Pinpoint the cell where the given text exists, returning its (x, y) midpoint coordinate. 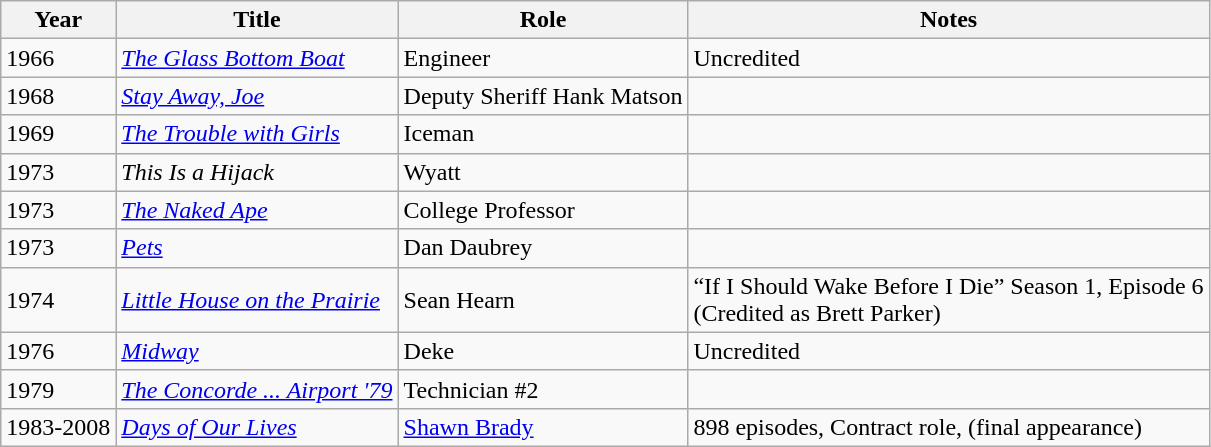
Title (257, 20)
1969 (58, 134)
1979 (58, 389)
The Glass Bottom Boat (257, 58)
Midway (257, 351)
1966 (58, 58)
Little House on the Prairie (257, 300)
Deke (543, 351)
Wyatt (543, 172)
Shawn Brady (543, 427)
1974 (58, 300)
1983-2008 (58, 427)
Pets (257, 248)
The Naked Ape (257, 210)
Engineer (543, 58)
The Concorde ... Airport '79 (257, 389)
The Trouble with Girls (257, 134)
This Is a Hijack (257, 172)
Notes (948, 20)
Sean Hearn (543, 300)
Iceman (543, 134)
Deputy Sheriff Hank Matson (543, 96)
“If I Should Wake Before I Die” Season 1, Episode 6(Credited as Brett Parker) (948, 300)
Technician #2 (543, 389)
Dan Daubrey (543, 248)
898 episodes, Contract role, (final appearance) (948, 427)
College Professor (543, 210)
1968 (58, 96)
1976 (58, 351)
Days of Our Lives (257, 427)
Year (58, 20)
Role (543, 20)
Stay Away, Joe (257, 96)
